Return the (X, Y) coordinate for the center point of the cell that contains the specified text.  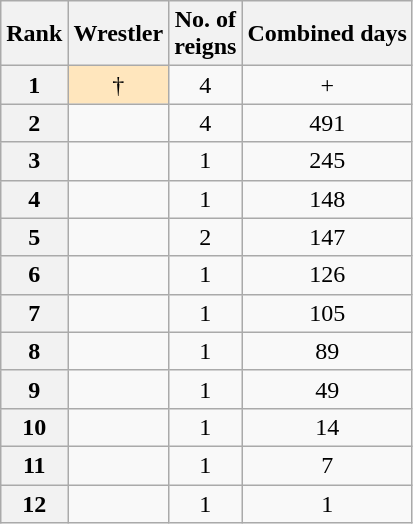
12 (34, 503)
126 (327, 275)
105 (327, 313)
6 (34, 275)
10 (34, 427)
Wrestler (118, 34)
11 (34, 465)
5 (34, 237)
245 (327, 161)
3 (34, 161)
9 (34, 389)
49 (327, 389)
† (118, 85)
89 (327, 351)
Combined days (327, 34)
14 (327, 427)
No. ofreigns (206, 34)
Rank (34, 34)
+ (327, 85)
491 (327, 123)
148 (327, 199)
8 (34, 351)
147 (327, 237)
